Find where the given text appears and provide that cell's center as [x, y] coordinate. 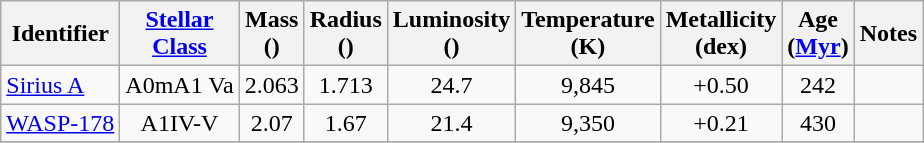
+0.50 [721, 85]
9,350 [588, 123]
Age(Myr) [818, 34]
Sirius A [60, 85]
Mass() [272, 34]
WASP-178 [60, 123]
2.063 [272, 85]
Metallicity(dex) [721, 34]
242 [818, 85]
24.7 [451, 85]
21.4 [451, 123]
Luminosity() [451, 34]
StellarClass [180, 34]
A1IV-V [180, 123]
Temperature(K) [588, 34]
+0.21 [721, 123]
Identifier [60, 34]
1.713 [346, 85]
430 [818, 123]
Radius() [346, 34]
Notes [888, 34]
9,845 [588, 85]
A0mA1 Va [180, 85]
2.07 [272, 123]
1.67 [346, 123]
